Capture the cell that displays the provided text and extract its [X, Y] central coordinate. 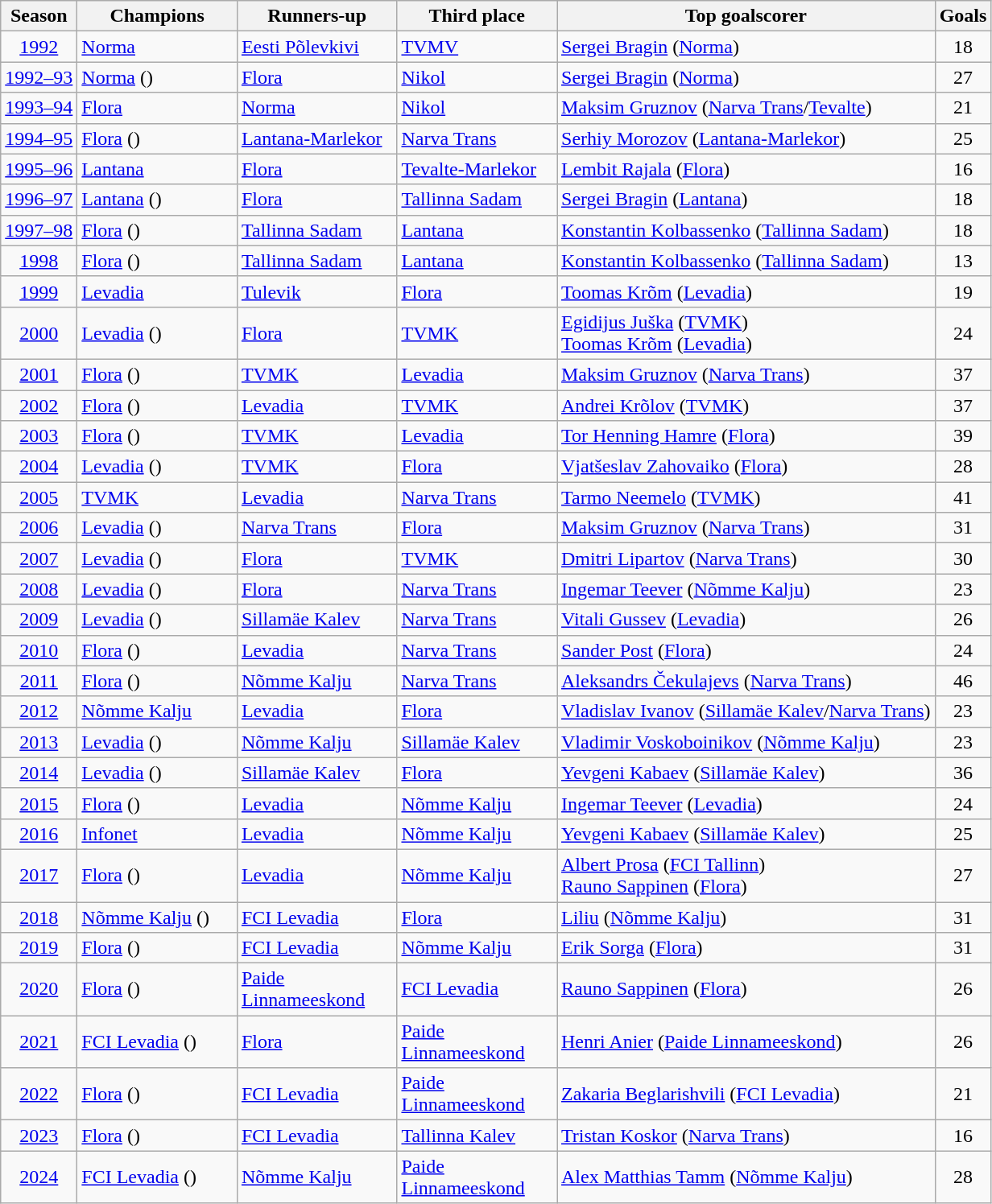
2002 [39, 405]
Lantana-Marlekor [317, 138]
1994–95 [39, 138]
Rauno Sappinen (Flora) [746, 990]
46 [963, 681]
2019 [39, 948]
2004 [39, 467]
41 [963, 497]
Third place [477, 16]
39 [963, 436]
Lembit Rajala (Flora) [746, 169]
2017 [39, 876]
2007 [39, 559]
Infonet [158, 834]
1992–93 [39, 77]
2011 [39, 681]
Tallinna Kalev [477, 1136]
13 [963, 261]
Vladimir Voskoboinikov (Nõmme Kalju) [746, 742]
2005 [39, 497]
2006 [39, 528]
1995–96 [39, 169]
Andrei Krõlov (TVMK) [746, 405]
Dmitri Lipartov (Narva Trans) [746, 559]
Tulevik [317, 291]
Serhiy Morozov (Lantana-Marlekor) [746, 138]
1996–97 [39, 200]
2016 [39, 834]
Ingemar Teever (Levadia) [746, 803]
2010 [39, 650]
Vitali Gussev (Levadia) [746, 620]
Maksim Gruznov (Narva Trans/Tevalte) [746, 108]
Zakaria Beglarishvili (FCI Levadia) [746, 1095]
2024 [39, 1177]
Tevalte-Marlekor [477, 169]
Aleksandrs Čekulajevs (Narva Trans) [746, 681]
2012 [39, 711]
Henri Anier (Paide Linnameeskond) [746, 1041]
Alex Matthias Tamm (Nõmme Kalju) [746, 1177]
Erik Sorga (Flora) [746, 948]
Sander Post (Flora) [746, 650]
Sergei Bragin (Lantana) [746, 200]
Eesti Põlevkivi [317, 47]
Goals [963, 16]
Season [39, 16]
1998 [39, 261]
TVMV [477, 47]
2023 [39, 1136]
Ingemar Teever (Nõmme Kalju) [746, 589]
1999 [39, 291]
2021 [39, 1041]
1997–98 [39, 230]
Albert Prosa (FCI Tallinn)Rauno Sappinen (Flora) [746, 876]
Top goalscorer [746, 16]
2003 [39, 436]
Runners-up [317, 16]
2015 [39, 803]
2014 [39, 773]
Toomas Krõm (Levadia) [746, 291]
Egidijus Juška (TVMK)Toomas Krõm (Levadia) [746, 333]
1993–94 [39, 108]
2009 [39, 620]
30 [963, 559]
Lantana () [158, 200]
Norma () [158, 77]
2000 [39, 333]
Vladislav Ivanov (Sillamäe Kalev/Narva Trans) [746, 711]
Nõmme Kalju () [158, 917]
2008 [39, 589]
2001 [39, 374]
Liliu (Nõmme Kalju) [746, 917]
19 [963, 291]
1992 [39, 47]
Champions [158, 16]
Vjatšeslav Zahovaiko (Flora) [746, 467]
2022 [39, 1095]
Tristan Koskor (Narva Trans) [746, 1136]
Tarmo Neemelo (TVMK) [746, 497]
2013 [39, 742]
36 [963, 773]
2020 [39, 990]
Tor Henning Hamre (Flora) [746, 436]
2018 [39, 917]
